Detect which cell encompasses the target text, then output its [x, y] center coordinate. 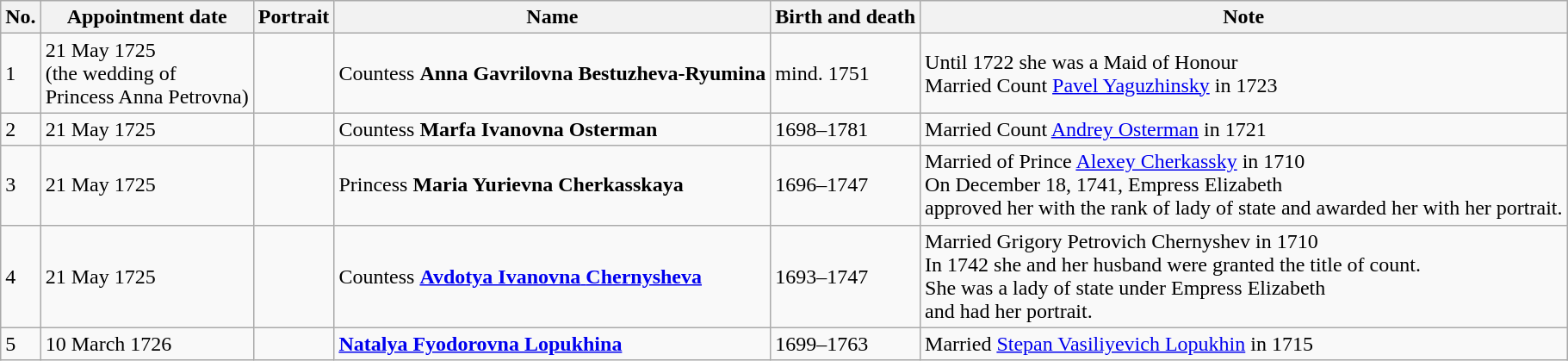
Note [1243, 17]
Married Stepan Vasiliyevich Lopukhin in 1715 [1243, 344]
Countess Anna Gavrilovna Bestuzheva-Ryumina [553, 73]
mind. 1751 [846, 73]
1699–1763 [846, 344]
No. [21, 17]
21 May 1725(the wedding ofPrincess Anna Petrovna) [146, 73]
5 [21, 344]
1698–1781 [846, 129]
2 [21, 129]
1 [21, 73]
3 [21, 185]
1693–1747 [846, 276]
Princess Maria Yurievna Cherkasskaya [553, 185]
Married Count Andrey Osterman in 1721 [1243, 129]
Until 1722 she was a Maid of HonourMarried Count Pavel Yaguzhinsky in 1723 [1243, 73]
Countess Avdotya Ivanovna Chernysheva [553, 276]
Appointment date [146, 17]
Birth and death [846, 17]
Portrait [294, 17]
1696–1747 [846, 185]
4 [21, 276]
Countess Marfa Ivanovna Osterman [553, 129]
10 March 1726 [146, 344]
Natalya Fyodorovna Lopukhina [553, 344]
Name [553, 17]
